Return the [x, y] coordinate for the center point of the cell that contains the specified text.  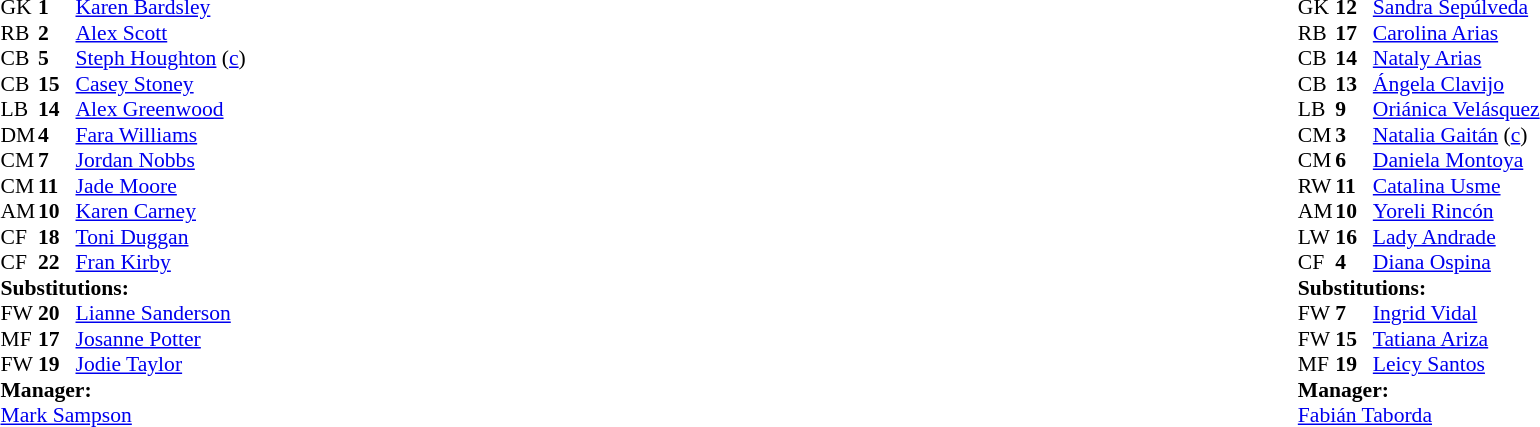
16 [1354, 237]
Ingrid Vidal [1456, 313]
Yoreli Rincón [1456, 211]
Leicy Santos [1456, 365]
20 [57, 313]
LW [1317, 237]
Nataly Arias [1456, 59]
Fran Kirby [161, 263]
Jodie Taylor [161, 365]
Ángela Clavijo [1456, 84]
Catalina Usme [1456, 186]
Tatiana Ariza [1456, 339]
Lianne Sanderson [161, 313]
9 [1354, 109]
5 [57, 59]
3 [1354, 135]
Alex Scott [161, 33]
Natalia Gaitán (c) [1456, 135]
Casey Stoney [161, 84]
6 [1354, 161]
Toni Duggan [161, 237]
2 [57, 33]
Jordan Nobbs [161, 161]
Steph Houghton (c) [161, 59]
Diana Ospina [1456, 263]
DM [19, 135]
Jade Moore [161, 186]
Daniela Montoya [1456, 161]
Carolina Arias [1456, 33]
Josanne Potter [161, 339]
RW [1317, 186]
Lady Andrade [1456, 237]
18 [57, 237]
Oriánica Velásquez [1456, 109]
22 [57, 263]
Karen Carney [161, 211]
Fara Williams [161, 135]
Alex Greenwood [161, 109]
13 [1354, 84]
